Identify which cell holds the provided text, then report its [x, y] central coordinate. 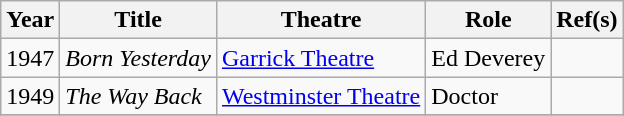
The Way Back [138, 96]
Title [138, 20]
Ref(s) [587, 20]
Garrick Theatre [320, 58]
1949 [30, 96]
Year [30, 20]
Role [488, 20]
Westminster Theatre [320, 96]
Theatre [320, 20]
Born Yesterday [138, 58]
Ed Deverey [488, 58]
1947 [30, 58]
Doctor [488, 96]
